Extract the [x, y] coordinate from the center of the cell holding the provided text.  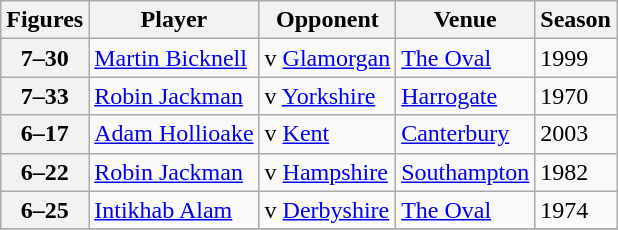
2003 [576, 134]
1974 [576, 210]
Southampton [466, 172]
v Yorkshire [328, 96]
6–22 [45, 172]
v Glamorgan [328, 58]
Player [174, 20]
1970 [576, 96]
Opponent [328, 20]
v Derbyshire [328, 210]
7–33 [45, 96]
Intikhab Alam [174, 210]
Harrogate [466, 96]
Venue [466, 20]
1999 [576, 58]
Adam Hollioake [174, 134]
v Kent [328, 134]
Figures [45, 20]
v Hampshire [328, 172]
6–17 [45, 134]
7–30 [45, 58]
6–25 [45, 210]
1982 [576, 172]
Canterbury [466, 134]
Martin Bicknell [174, 58]
Season [576, 20]
